Return (X, Y) of the center of cell containing provided text 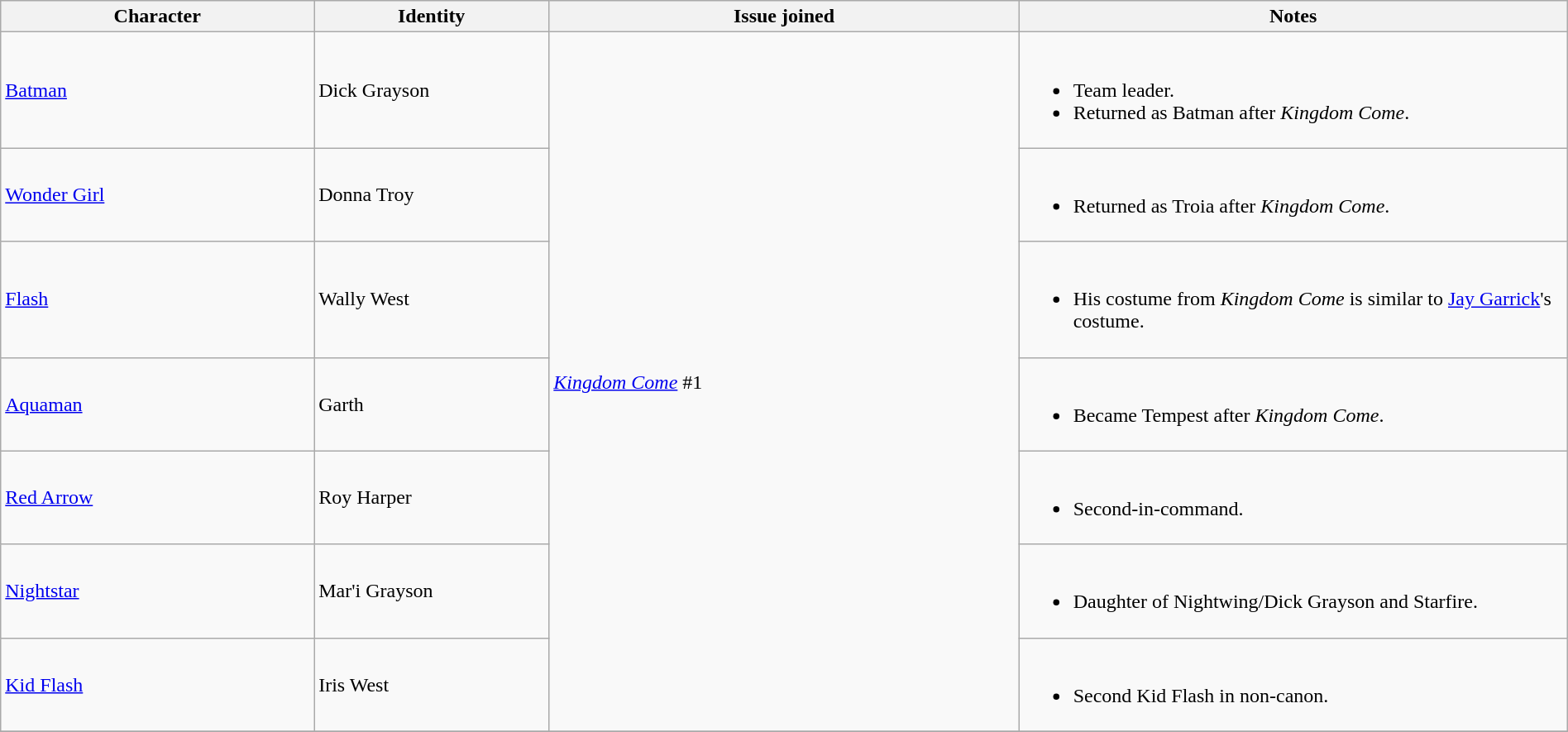
Character (157, 17)
Flash (157, 299)
Kingdom Come #1 (784, 382)
His costume from Kingdom Come is similar to Jay Garrick's costume. (1293, 299)
Dick Grayson (432, 90)
Returned as Troia after Kingdom Come. (1293, 195)
Team leader.Returned as Batman after Kingdom Come. (1293, 90)
Red Arrow (157, 498)
Batman (157, 90)
Kid Flash (157, 685)
Iris West (432, 685)
Second Kid Flash in non-canon. (1293, 685)
Second-in-command. (1293, 498)
Roy Harper (432, 498)
Donna Troy (432, 195)
Notes (1293, 17)
Issue joined (784, 17)
Became Tempest after Kingdom Come. (1293, 404)
Aquaman (157, 404)
Wally West (432, 299)
Nightstar (157, 591)
Wonder Girl (157, 195)
Mar'i Grayson (432, 591)
Daughter of Nightwing/Dick Grayson and Starfire. (1293, 591)
Identity (432, 17)
Garth (432, 404)
